Locate the cell with the specified text and output its [x, y] center coordinate. 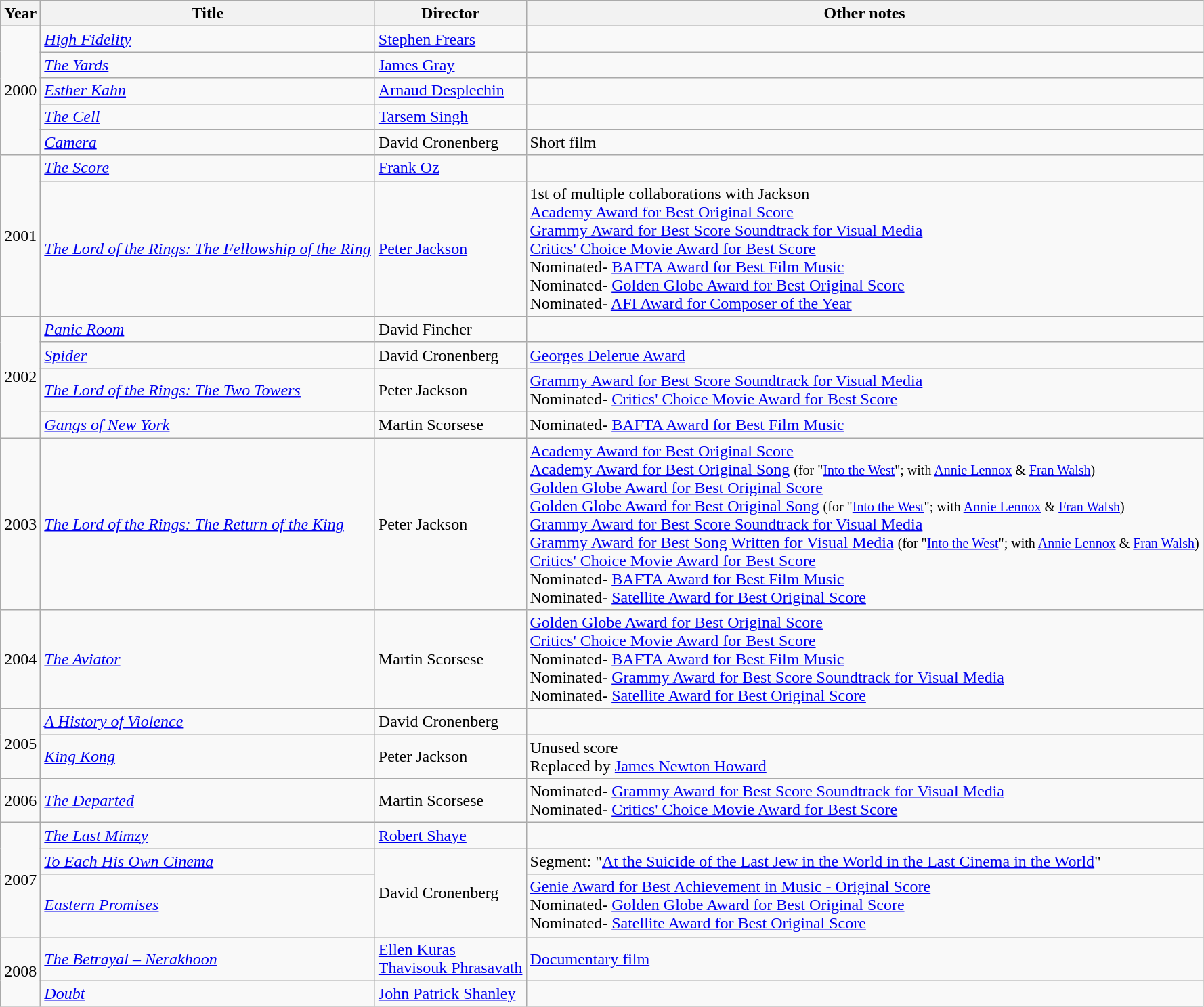
Arnaud Desplechin [450, 91]
King Kong [208, 757]
2005 [20, 744]
2007 [20, 880]
Director [450, 14]
Robert Shaye [450, 836]
The Score [208, 168]
The Departed [208, 800]
To Each His Own Cinema [208, 861]
2001 [20, 236]
The Betrayal – Nerakhoon [208, 959]
Unused scoreReplaced by James Newton Howard [864, 757]
Gangs of New York [208, 425]
Doubt [208, 993]
Tarsem Singh [450, 116]
Year [20, 14]
A History of Violence [208, 722]
The Yards [208, 65]
Short film [864, 142]
Spider [208, 355]
The Lord of the Rings: The Fellowship of the Ring [208, 249]
Documentary film [864, 959]
Nominated- Grammy Award for Best Score Soundtrack for Visual MediaNominated- Critics' Choice Movie Award for Best Score [864, 800]
2003 [20, 523]
Eastern Promises [208, 905]
John Patrick Shanley [450, 993]
The Lord of the Rings: The Return of the King [208, 523]
2008 [20, 971]
Panic Room [208, 329]
David Fincher [450, 329]
2002 [20, 377]
2004 [20, 660]
Grammy Award for Best Score Soundtrack for Visual MediaNominated- Critics' Choice Movie Award for Best Score [864, 390]
James Gray [450, 65]
The Cell [208, 116]
Segment: "At the Suicide of the Last Jew in the World in the Last Cinema in the World" [864, 861]
Frank Oz [450, 168]
2000 [20, 91]
The Aviator [208, 660]
Nominated- BAFTA Award for Best Film Music [864, 425]
Esther Kahn [208, 91]
Georges Delerue Award [864, 355]
Stephen Frears [450, 39]
Title [208, 14]
High Fidelity [208, 39]
Camera [208, 142]
Ellen KurasThavisouk Phrasavath [450, 959]
Other notes [864, 14]
The Last Mimzy [208, 836]
2006 [20, 800]
The Lord of the Rings: The Two Towers [208, 390]
